Pinpoint the cell where the given text exists, returning its (X, Y) midpoint coordinate. 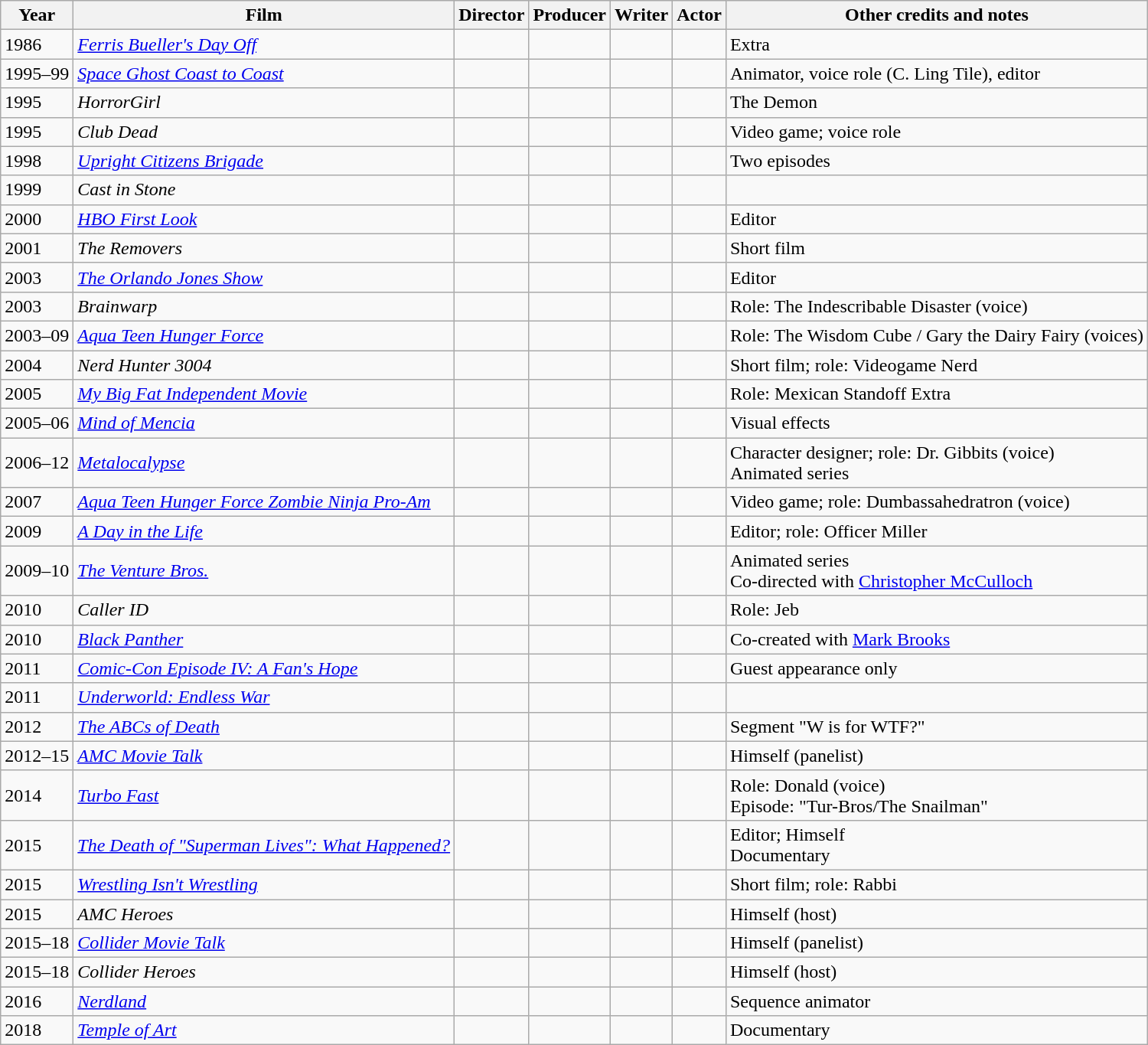
HBO First Look (264, 219)
2012–15 (37, 756)
Video game; role: Dumbassahedratron (voice) (937, 502)
Role: The Wisdom Cube / Gary the Dairy Fairy (voices) (937, 335)
Segment "W is for WTF?" (937, 727)
2012 (37, 727)
The Orlando Jones Show (264, 277)
Actor (700, 15)
Club Dead (264, 132)
Upright Citizens Brigade (264, 161)
Aqua Teen Hunger Force (264, 335)
Wrestling Isn't Wrestling (264, 884)
Role: Mexican Standoff Extra (937, 394)
Editor; Himself Documentary (937, 845)
2014 (37, 795)
Character designer; role: Dr. Gibbits (voice) Animated series (937, 462)
A Day in the Life (264, 531)
The Death of "Superman Lives": What Happened? (264, 845)
The Removers (264, 248)
2004 (37, 365)
2016 (37, 1001)
Co-created with Mark Brooks (937, 639)
Sequence animator (937, 1001)
The Venture Bros. (264, 571)
Ferris Bueller's Day Off (264, 44)
AMC Heroes (264, 913)
Animated series Co-directed with Christopher McCulloch (937, 571)
Cast in Stone (264, 190)
Nerd Hunter 3004 (264, 365)
Comic-Con Episode IV: A Fan's Hope (264, 668)
Aqua Teen Hunger Force Zombie Ninja Pro-Am (264, 502)
1986 (37, 44)
Producer (569, 15)
Visual effects (937, 423)
Short film (937, 248)
Collider Movie Talk (264, 943)
Role: Jeb (937, 610)
1995–99 (37, 73)
2005 (37, 394)
Caller ID (264, 610)
Short film; role: Videogame Nerd (937, 365)
Mind of Mencia (264, 423)
Year (37, 15)
Animator, voice role (C. Ling Tile), editor (937, 73)
The Demon (937, 103)
Short film; role: Rabbi (937, 884)
My Big Fat Independent Movie (264, 394)
Nerdland (264, 1001)
1998 (37, 161)
Guest appearance only (937, 668)
Temple of Art (264, 1030)
2003–09 (37, 335)
Other credits and notes (937, 15)
HorrorGirl (264, 103)
Black Panther (264, 639)
1999 (37, 190)
Director (491, 15)
Brainwarp (264, 306)
2001 (37, 248)
2000 (37, 219)
Documentary (937, 1030)
Underworld: Endless War (264, 697)
Extra (937, 44)
Writer (641, 15)
2007 (37, 502)
Role: The Indescribable Disaster (voice) (937, 306)
2009–10 (37, 571)
Role: Donald (voice) Episode: "Tur-Bros/The Snailman" (937, 795)
Editor; role: Officer Miller (937, 531)
Metalocalypse (264, 462)
2006–12 (37, 462)
Space Ghost Coast to Coast (264, 73)
2018 (37, 1030)
2009 (37, 531)
2005–06 (37, 423)
The ABCs of Death (264, 727)
Two episodes (937, 161)
AMC Movie Talk (264, 756)
Collider Heroes (264, 972)
Video game; voice role (937, 132)
Film (264, 15)
Turbo Fast (264, 795)
